From the cell containing the given text, extract its center point as [x, y] coordinate. 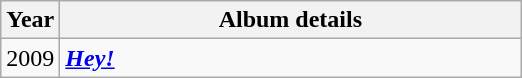
2009 [30, 58]
Hey! [290, 58]
Album details [290, 20]
Year [30, 20]
